Extract the (X, Y) coordinate from the center of the cell holding the provided text.  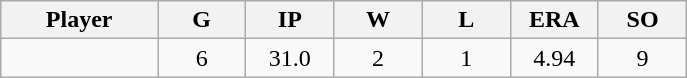
4.94 (554, 58)
IP (290, 20)
W (378, 20)
2 (378, 58)
9 (642, 58)
31.0 (290, 58)
Player (80, 20)
ERA (554, 20)
6 (202, 58)
1 (466, 58)
G (202, 20)
L (466, 20)
SO (642, 20)
